Find where the given text appears and provide that cell's center as (X, Y) coordinate. 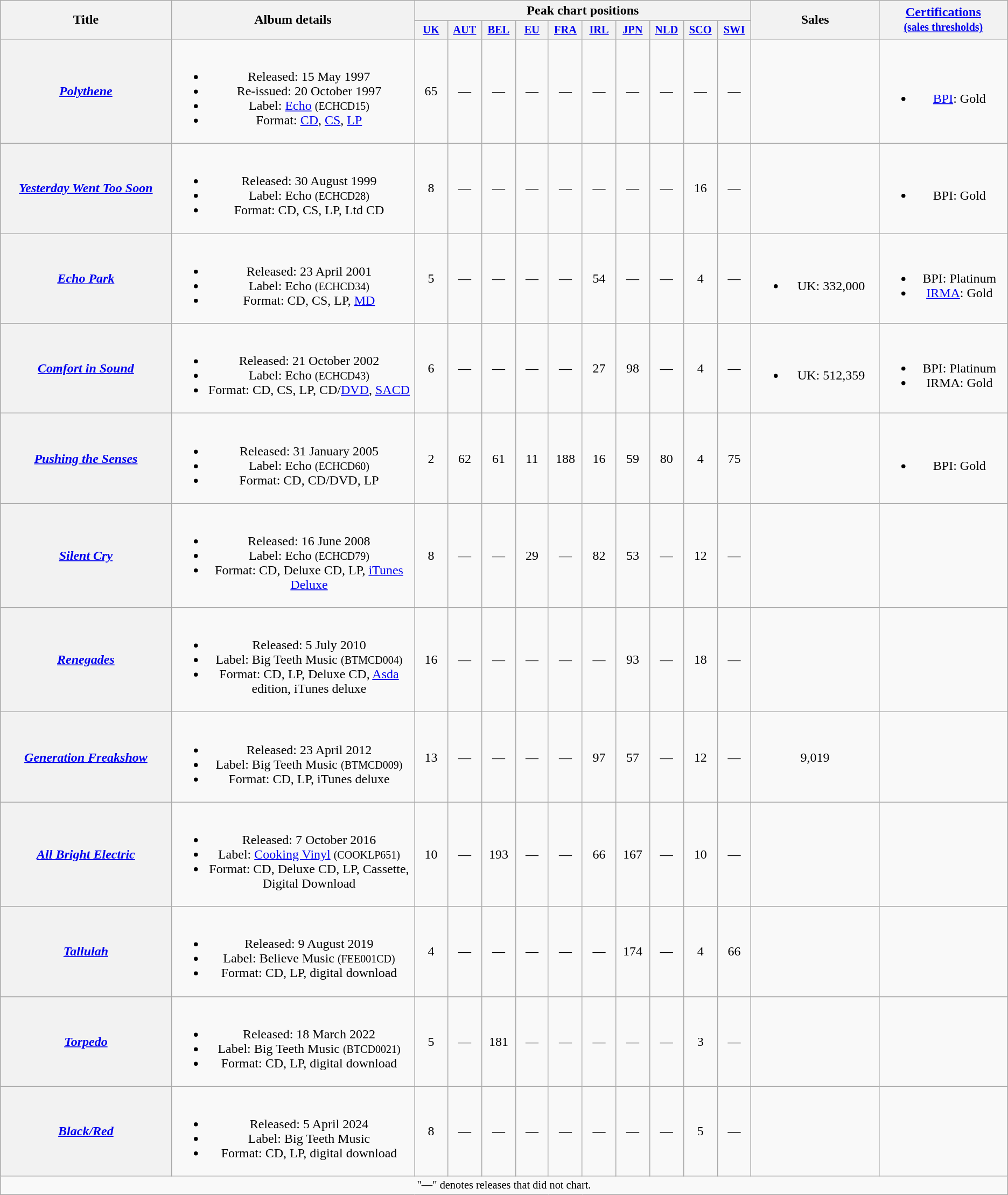
29 (532, 556)
11 (532, 459)
Tallulah (86, 952)
188 (565, 459)
Released: 9 August 2019Label: Believe Music (FEE001CD)Format: CD, LP, digital download (293, 952)
Released: 5 July 2010Label: Big Teeth Music (BTMCD004)Format: CD, LP, Deluxe CD, Asda edition, iTunes deluxe (293, 660)
Album details (293, 20)
Certifications(sales thresholds) (943, 20)
BEL (499, 30)
Title (86, 20)
Released: 21 October 2002Label: Echo (ECHCD43)Format: CD, CS, LP, CD/DVD, SACD (293, 368)
"—" denotes releases that did not chart. (504, 1185)
JPN (633, 30)
174 (633, 952)
98 (633, 368)
IRL (599, 30)
61 (499, 459)
9,019 (815, 757)
193 (499, 854)
62 (464, 459)
53 (633, 556)
59 (633, 459)
93 (633, 660)
Released: 18 March 2022Label: Big Teeth Music (BTCD0021)Format: CD, LP, digital download (293, 1041)
Echo Park (86, 279)
82 (599, 556)
SWI (734, 30)
EU (532, 30)
97 (599, 757)
Comfort in Sound (86, 368)
65 (431, 91)
Released: 30 August 1999Label: Echo (ECHCD28)Format: CD, CS, LP, Ltd CD (293, 188)
13 (431, 757)
54 (599, 279)
All Bright Electric (86, 854)
3 (700, 1041)
Pushing the Senses (86, 459)
Released: 23 April 2001Label: Echo (ECHCD34)Format: CD, CS, LP, MD (293, 279)
UK: 332,000 (815, 279)
Released: 5 April 2024Label: Big Teeth MusicFormat: CD, LP, digital download (293, 1131)
FRA (565, 30)
181 (499, 1041)
80 (667, 459)
Peak chart positions (583, 11)
6 (431, 368)
SCO (700, 30)
UK (431, 30)
Released: 16 June 2008Label: Echo (ECHCD79)Format: CD, Deluxe CD, LP, iTunes Deluxe (293, 556)
Silent Cry (86, 556)
27 (599, 368)
75 (734, 459)
UK: 512,359 (815, 368)
Torpedo (86, 1041)
NLD (667, 30)
57 (633, 757)
Black/Red (86, 1131)
Sales (815, 20)
Renegades (86, 660)
AUT (464, 30)
Released: 7 October 2016Label: Cooking Vinyl (COOKLP651)Format: CD, Deluxe CD, LP, Cassette, Digital Download (293, 854)
2 (431, 459)
Released: 31 January 2005Label: Echo (ECHCD60)Format: CD, CD/DVD, LP (293, 459)
Polythene (86, 91)
18 (700, 660)
167 (633, 854)
Released: 15 May 1997Re-issued: 20 October 1997Label: Echo (ECHCD15)Format: CD, CS, LP (293, 91)
Generation Freakshow (86, 757)
Released: 23 April 2012Label: Big Teeth Music (BTMCD009)Format: CD, LP, iTunes deluxe (293, 757)
Yesterday Went Too Soon (86, 188)
